Find where the given text appears and provide that cell's center as [x, y] coordinate. 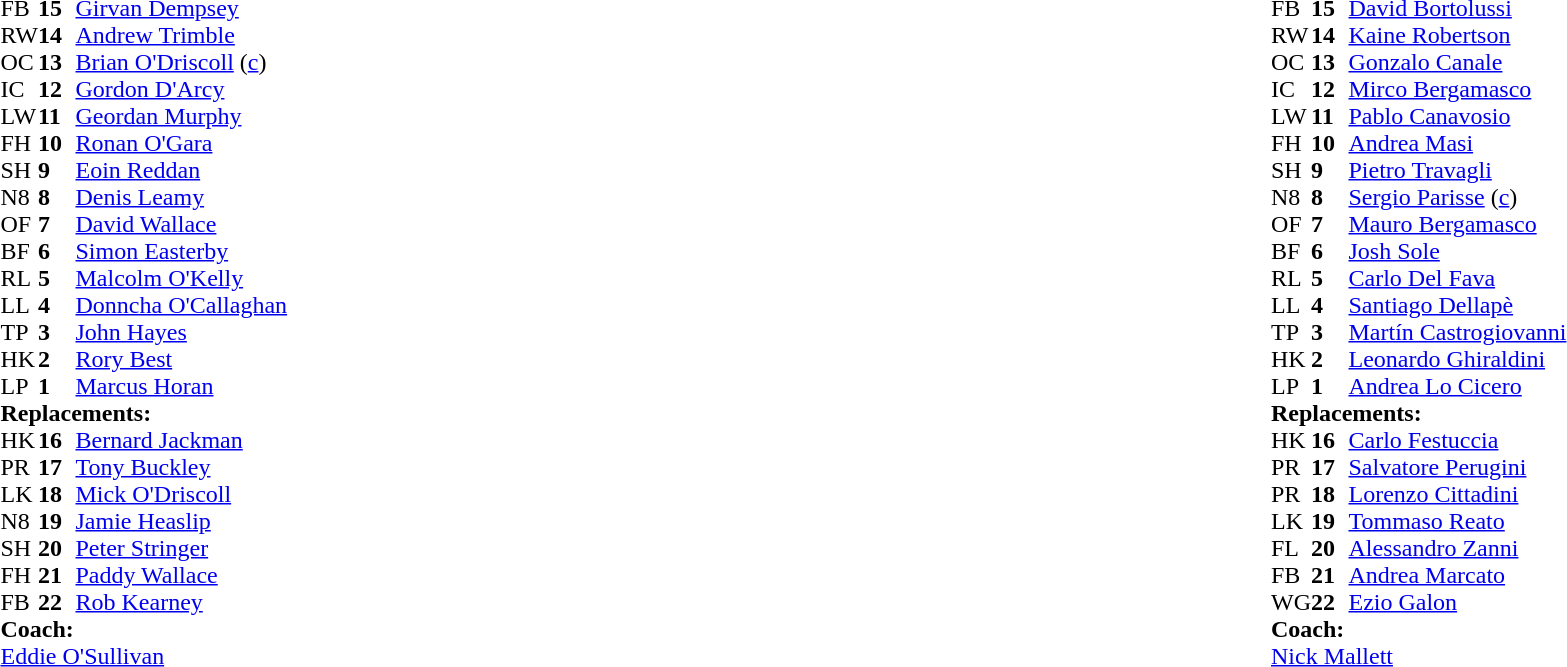
Gonzalo Canale [1457, 62]
Salvatore Perugini [1457, 468]
Brian O'Driscoll (c) [182, 62]
Leonardo Ghiraldini [1457, 360]
Ezio Galon [1457, 602]
Kaine Robertson [1457, 36]
Rob Kearney [182, 602]
Jamie Heaslip [182, 522]
Mick O'Driscoll [182, 494]
WG [1291, 602]
Rory Best [182, 360]
Gordon D'Arcy [182, 90]
Alessandro Zanni [1457, 548]
David Wallace [182, 224]
Eoin Reddan [182, 170]
Andrew Trimble [182, 36]
Carlo Festuccia [1457, 440]
Tony Buckley [182, 468]
Carlo Del Fava [1457, 278]
Bernard Jackman [182, 440]
Pablo Canavosio [1457, 116]
Andrea Marcato [1457, 576]
Lorenzo Cittadini [1457, 494]
Simon Easterby [182, 252]
Pietro Travagli [1457, 170]
Marcus Horan [182, 386]
Donncha O'Callaghan [182, 306]
Geordan Murphy [182, 116]
Peter Stringer [182, 548]
Tommaso Reato [1457, 522]
Paddy Wallace [182, 576]
Mirco Bergamasco [1457, 90]
Martín Castrogiovanni [1457, 332]
Mauro Bergamasco [1457, 224]
Andrea Lo Cicero [1457, 386]
Andrea Masi [1457, 144]
Malcolm O'Kelly [182, 278]
Josh Sole [1457, 252]
Ronan O'Gara [182, 144]
FL [1291, 548]
John Hayes [182, 332]
Denis Leamy [182, 198]
Santiago Dellapè [1457, 306]
Sergio Parisse (c) [1457, 198]
